Locate the cell with the specified text and output its (X, Y) center coordinate. 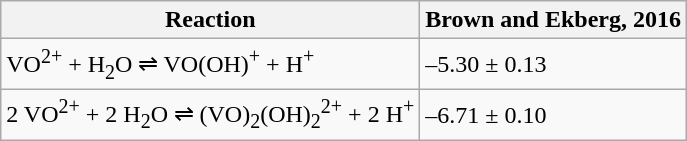
2 VO2+ + 2 H2O ⇌ (VO)2(OH)22+ + 2 H+ (210, 116)
Reaction (210, 20)
–6.71 ± 0.10 (554, 116)
Brown and Ekberg, 2016 (554, 20)
–5.30 ± 0.13 (554, 64)
VO2+ + H2O ⇌ VO(OH)+ + H+ (210, 64)
